Find where the given text appears and provide that cell's center as [x, y] coordinate. 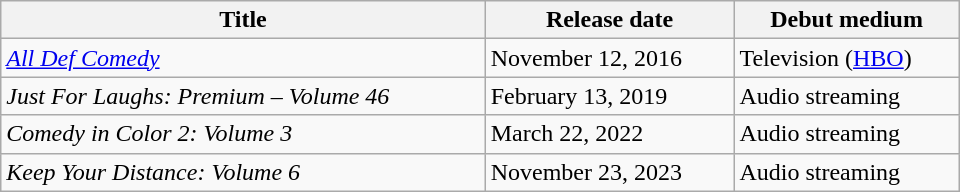
February 13, 2019 [610, 96]
November 12, 2016 [610, 58]
Keep Your Distance: Volume 6 [243, 172]
Television (HBO) [846, 58]
March 22, 2022 [610, 134]
Title [243, 20]
Release date [610, 20]
Debut medium [846, 20]
November 23, 2023 [610, 172]
Comedy in Color 2: Volume 3 [243, 134]
All Def Comedy [243, 58]
Just For Laughs: Premium – Volume 46 [243, 96]
